Extract the (x, y) coordinate from the center of the cell holding the provided text.  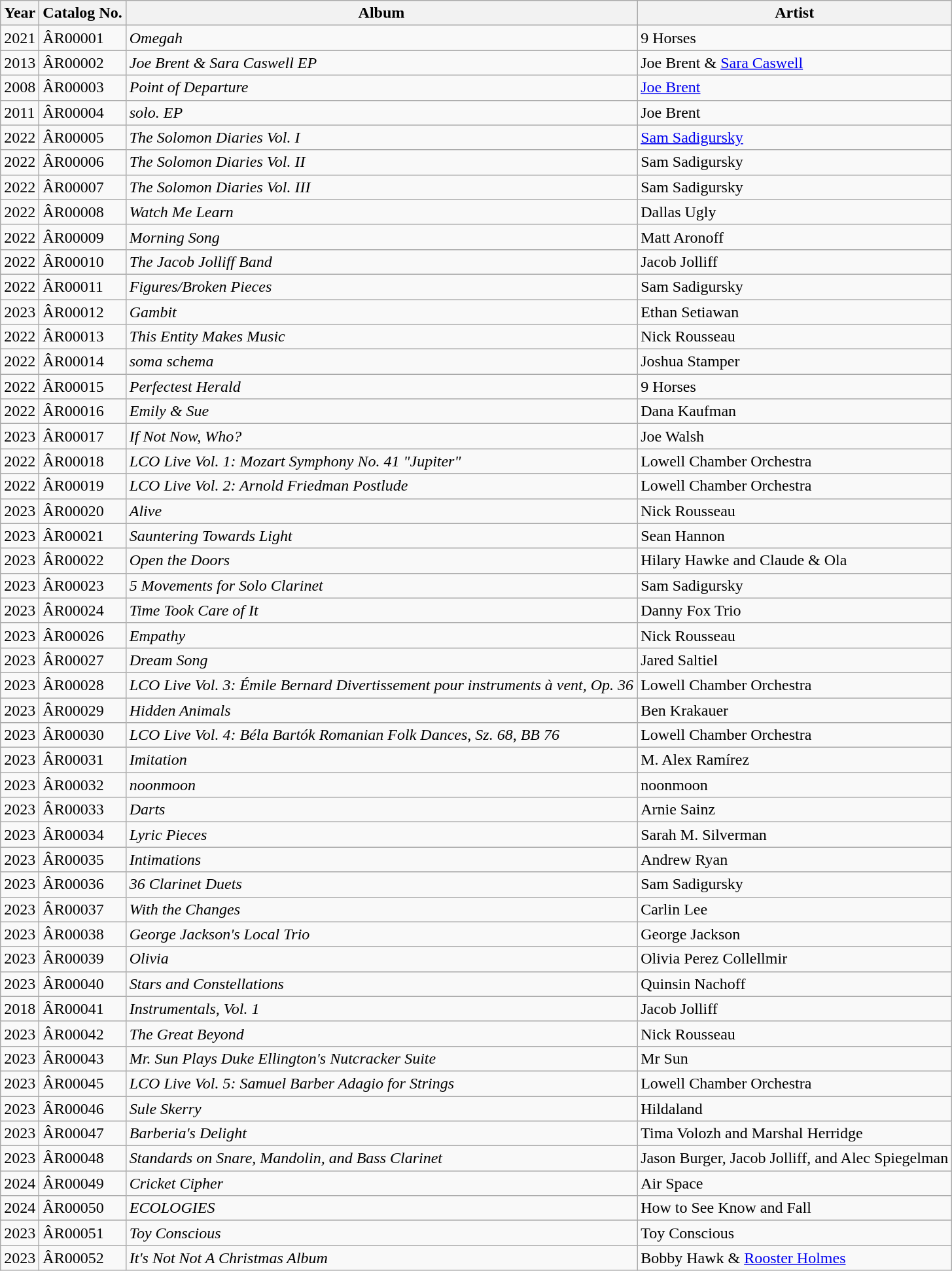
Air Space (794, 1183)
Imitation (381, 760)
2013 (20, 63)
ÂR00035 (82, 860)
ÂR00017 (82, 436)
Emily & Sue (381, 411)
LCO Live Vol. 3: Émile Bernard Divertissement pour instruments à vent, Op. 36 (381, 685)
The Solomon Diaries Vol. II (381, 162)
Dallas Ugly (794, 212)
2008 (20, 88)
Morning Song (381, 237)
Joe Brent & Sara Caswell (794, 63)
Bobby Hawk & Rooster Holmes (794, 1258)
Mr Sun (794, 1058)
ÂR00043 (82, 1058)
Hilary Hawke and Claude & Ola (794, 561)
Joshua Stamper (794, 362)
ÂR00046 (82, 1109)
ÂR00001 (82, 38)
ÂR00045 (82, 1083)
With the Changes (381, 909)
ÂR00004 (82, 113)
Andrew Ryan (794, 860)
ÂR00007 (82, 187)
ÂR00048 (82, 1158)
Tima Volozh and Marshal Herridge (794, 1134)
George Jackson's Local Trio (381, 934)
ÂR00049 (82, 1183)
The Jacob Jolliff Band (381, 262)
Empathy (381, 635)
ÂR00026 (82, 635)
5 Movements for Solo Clarinet (381, 585)
ÂR00019 (82, 486)
ÂR00008 (82, 212)
ÂR00030 (82, 735)
ÂR00032 (82, 785)
ÂR00041 (82, 1009)
ÂR00022 (82, 561)
ÂR00009 (82, 237)
ÂR00036 (82, 884)
Artist (794, 13)
How to See Know and Fall (794, 1208)
George Jackson (794, 934)
Ethan Setiawan (794, 312)
Figures/Broken Pieces (381, 287)
ÂR00042 (82, 1034)
Omegah (381, 38)
ÂR00011 (82, 287)
Stars and Constellations (381, 984)
This Entity Makes Music (381, 337)
Catalog No. (82, 13)
Lyric Pieces (381, 835)
Sean Hannon (794, 536)
ÂR00006 (82, 162)
Dream Song (381, 660)
Instrumentals, Vol. 1 (381, 1009)
Standards on Snare, Mandolin, and Bass Clarinet (381, 1158)
Joe Brent & Sara Caswell EP (381, 63)
Time Took Care of It (381, 610)
LCO Live Vol. 2: Arnold Friedman Postlude (381, 486)
Quinsin Nachoff (794, 984)
ÂR00023 (82, 585)
Gambit (381, 312)
Barberia's Delight (381, 1134)
ÂR00039 (82, 959)
It's Not Not A Christmas Album (381, 1258)
ÂR00012 (82, 312)
ÂR00037 (82, 909)
ÂR00028 (82, 685)
Joe Walsh (794, 436)
Darts (381, 810)
Matt Aronoff (794, 237)
Jason Burger, Jacob Jolliff, and Alec Spiegelman (794, 1158)
Sauntering Towards Light (381, 536)
Olivia Perez Collellmir (794, 959)
Hildaland (794, 1109)
Carlin Lee (794, 909)
ÂR00031 (82, 760)
solo. EP (381, 113)
ÂR00021 (82, 536)
ÂR00033 (82, 810)
Sule Skerry (381, 1109)
Perfectest Herald (381, 387)
ÂR00002 (82, 63)
soma schema (381, 362)
Intimations (381, 860)
LCO Live Vol. 5: Samuel Barber Adagio for Strings (381, 1083)
2021 (20, 38)
2011 (20, 113)
Alive (381, 511)
Ben Krakauer (794, 710)
LCO Live Vol. 4: Béla Bartók Romanian Folk Dances, Sz. 68, BB 76 (381, 735)
ÂR00016 (82, 411)
ÂR00050 (82, 1208)
ÂR00052 (82, 1258)
ÂR00018 (82, 461)
ÂR00010 (82, 262)
ÂR00015 (82, 387)
Cricket Cipher (381, 1183)
Album (381, 13)
2018 (20, 1009)
Sarah M. Silverman (794, 835)
Olivia (381, 959)
The Great Beyond (381, 1034)
36 Clarinet Duets (381, 884)
ÂR00051 (82, 1233)
ÂR00024 (82, 610)
ÂR00029 (82, 710)
Open the Doors (381, 561)
ÂR00003 (82, 88)
ÂR00014 (82, 362)
Jared Saltiel (794, 660)
Mr. Sun Plays Duke Ellington's Nutcracker Suite (381, 1058)
LCO Live Vol. 1: Mozart Symphony No. 41 "Jupiter" (381, 461)
ECOLOGIES (381, 1208)
Arnie Sainz (794, 810)
ÂR00013 (82, 337)
Dana Kaufman (794, 411)
Danny Fox Trio (794, 610)
Point of Departure (381, 88)
If Not Now, Who? (381, 436)
Watch Me Learn (381, 212)
ÂR00040 (82, 984)
Year (20, 13)
The Solomon Diaries Vol. III (381, 187)
ÂR00034 (82, 835)
ÂR00005 (82, 137)
Hidden Animals (381, 710)
ÂR00027 (82, 660)
ÂR00020 (82, 511)
ÂR00038 (82, 934)
The Solomon Diaries Vol. I (381, 137)
M. Alex Ramírez (794, 760)
ÂR00047 (82, 1134)
